Return the (X, Y) coordinate for the center point of the cell that contains the specified text.  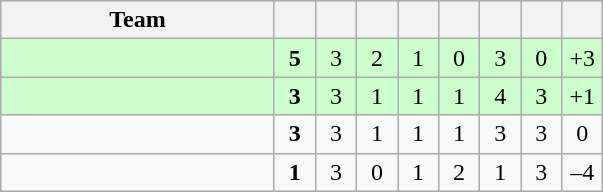
–4 (582, 172)
+3 (582, 58)
+1 (582, 96)
4 (500, 96)
5 (294, 58)
Team (138, 20)
